Scan for the cell matching the given text and deliver its [x, y] coordinate at center. 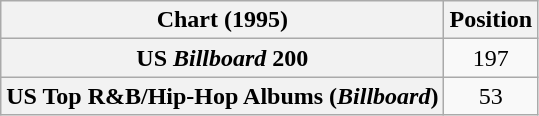
US Billboard 200 [222, 58]
197 [491, 58]
Position [491, 20]
Chart (1995) [222, 20]
53 [491, 96]
US Top R&B/Hip-Hop Albums (Billboard) [222, 96]
